From the cell containing the given text, extract its center point as [X, Y] coordinate. 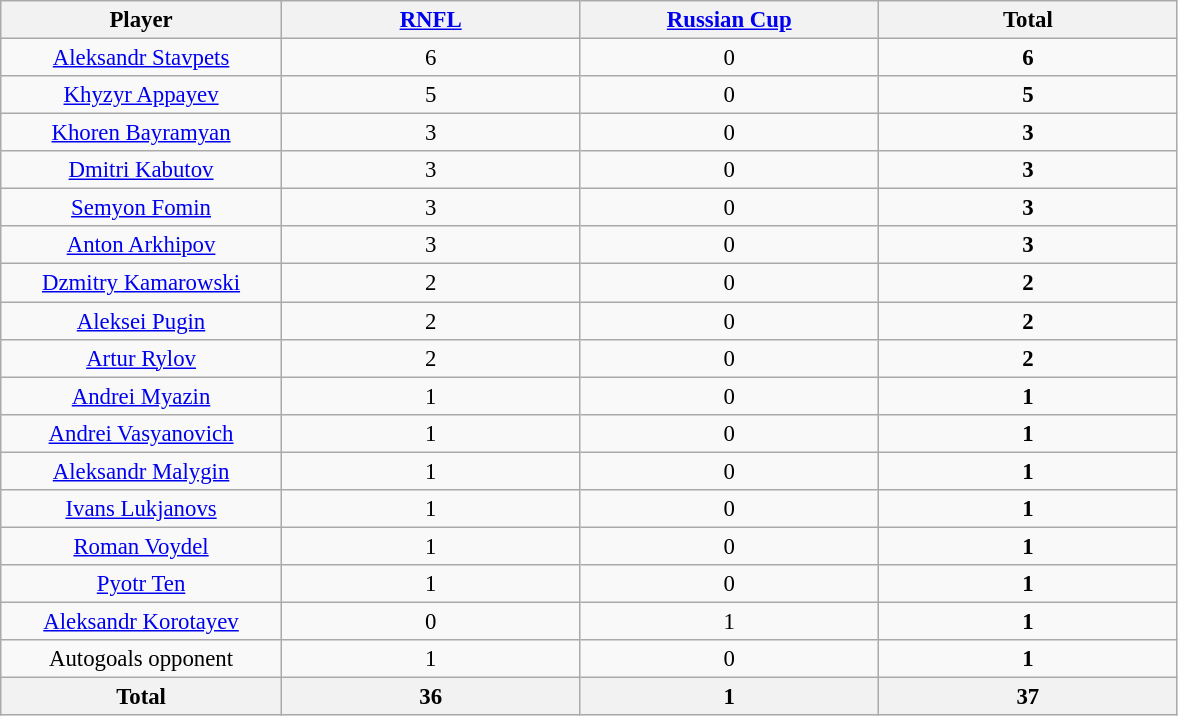
Player [142, 20]
Russian Cup [730, 20]
Aleksandr Stavpets [142, 58]
RNFL [430, 20]
Andrei Myazin [142, 396]
Autogoals opponent [142, 659]
36 [430, 697]
Aleksandr Malygin [142, 471]
Khoren Bayramyan [142, 133]
Aleksandr Korotayev [142, 621]
Roman Voydel [142, 546]
Aleksei Pugin [142, 321]
Khyzyr Appayev [142, 95]
Pyotr Ten [142, 584]
Dmitri Kabutov [142, 170]
Ivans Lukjanovs [142, 509]
Dzmitry Kamarowski [142, 283]
Artur Rylov [142, 358]
37 [1028, 697]
Andrei Vasyanovich [142, 433]
Semyon Fomin [142, 208]
Anton Arkhipov [142, 245]
